For the text-containing cell, return its midpoint in (X, Y) coordinate format. 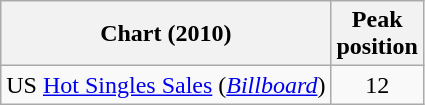
US Hot Singles Sales (Billboard) (166, 85)
Peakposition (377, 34)
12 (377, 85)
Chart (2010) (166, 34)
